Extract the [x, y] coordinate from the center of the cell holding the provided text.  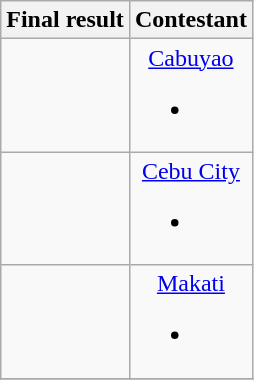
Final result [66, 20]
Cabuyao [190, 96]
Makati [190, 322]
Contestant [190, 20]
Cebu City [190, 208]
